Return [X, Y] of the center of cell containing provided text 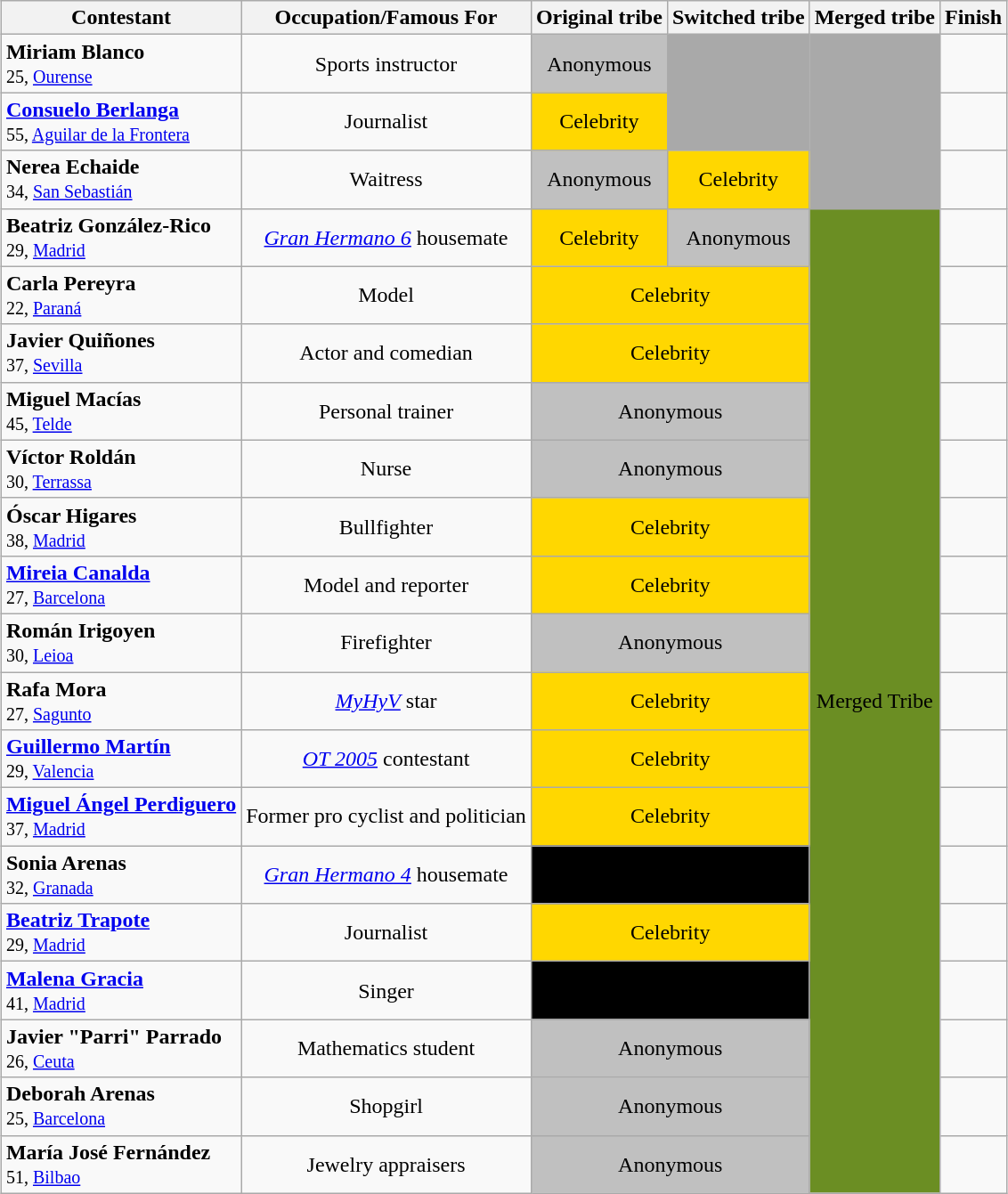
Sports instructor [386, 64]
Jewelry appraisers [386, 1165]
Nurse [386, 468]
Singer [386, 990]
Waitress [386, 180]
Finish [972, 18]
Shopgirl [386, 1106]
Javier Quiñones37, Sevilla [121, 353]
Original tribe [598, 18]
Personal trainer [386, 411]
Gran Hermano 6 housemate [386, 237]
Model and reporter [386, 584]
Beatriz González-Rico29, Madrid [121, 237]
Gran Hermano 4 housemate [386, 874]
Former pro cyclist and politician [386, 817]
Román Irigoyen30, Leioa [121, 643]
Consuelo Berlanga55, Aguilar de la Frontera [121, 121]
Bullfighter [386, 527]
Sonia Arenas32, Granada [121, 874]
Merged tribe [874, 18]
Mathematics student [386, 1049]
Miguel Ángel Perdiguero37, Madrid [121, 817]
Carla Pereyra22, Paraná [121, 296]
Occupation/Famous For [386, 18]
Merged Tribe [874, 701]
Rafa Mora27, Sagunto [121, 700]
MyHyV star [386, 700]
OT 2005 contestant [386, 759]
Switched tribe [738, 18]
Malena Gracia41, Madrid [121, 990]
Beatriz Trapote29, Madrid [121, 933]
Firefighter [386, 643]
Miriam Blanco25, Ourense [121, 64]
Víctor Roldán30, Terrassa [121, 468]
Miguel Macías45, Telde [121, 411]
Actor and comedian [386, 353]
Model [386, 296]
Guillermo Martín29, Valencia [121, 759]
Javier "Parri" Parrado26, Ceuta [121, 1049]
Nerea Echaide34, San Sebastián [121, 180]
Contestant [121, 18]
Mireia Canalda27, Barcelona [121, 584]
Óscar Higares38, Madrid [121, 527]
María José Fernández51, Bilbao [121, 1165]
Deborah Arenas25, Barcelona [121, 1106]
